Locate the cell with the specified text and output its [x, y] center coordinate. 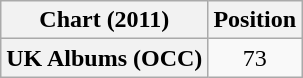
UK Albums (OCC) [104, 58]
73 [255, 58]
Position [255, 20]
Chart (2011) [104, 20]
